Extract the (x, y) coordinate from the center of the cell holding the provided text.  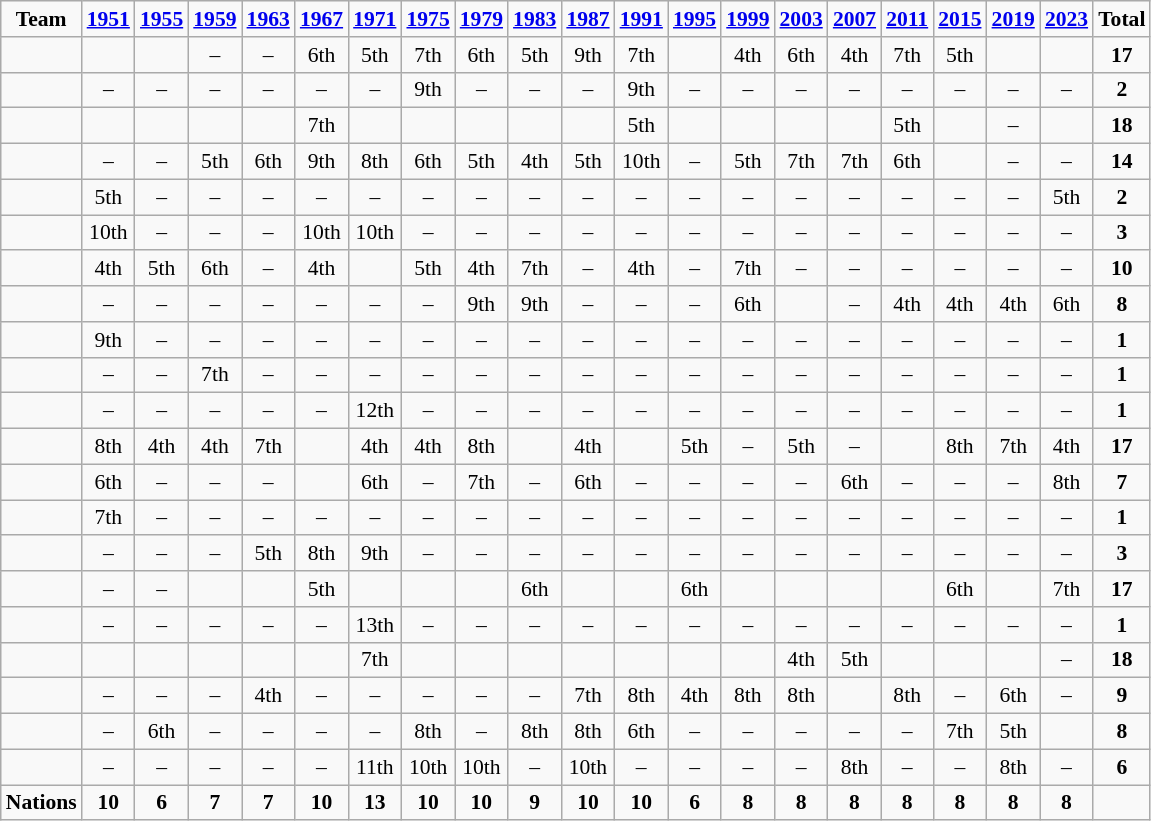
2023 (1066, 19)
13 (374, 803)
1999 (748, 19)
1991 (642, 19)
Nations (42, 803)
13th (374, 625)
2007 (854, 19)
1995 (694, 19)
14 (1122, 162)
1951 (108, 19)
1975 (428, 19)
Total (1122, 19)
1983 (534, 19)
1967 (322, 19)
1959 (214, 19)
11th (374, 767)
2015 (960, 19)
1987 (588, 19)
1971 (374, 19)
1979 (482, 19)
2011 (907, 19)
Team (42, 19)
2003 (802, 19)
1963 (268, 19)
1955 (162, 19)
12th (374, 411)
2019 (1014, 19)
